Scan for the cell matching the given text and deliver its (X, Y) coordinate at center. 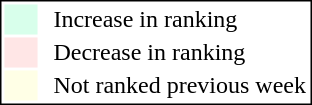
Increase in ranking (180, 19)
Not ranked previous week (180, 85)
Decrease in ranking (180, 53)
